Locate the cell with the specified text and output its [X, Y] center coordinate. 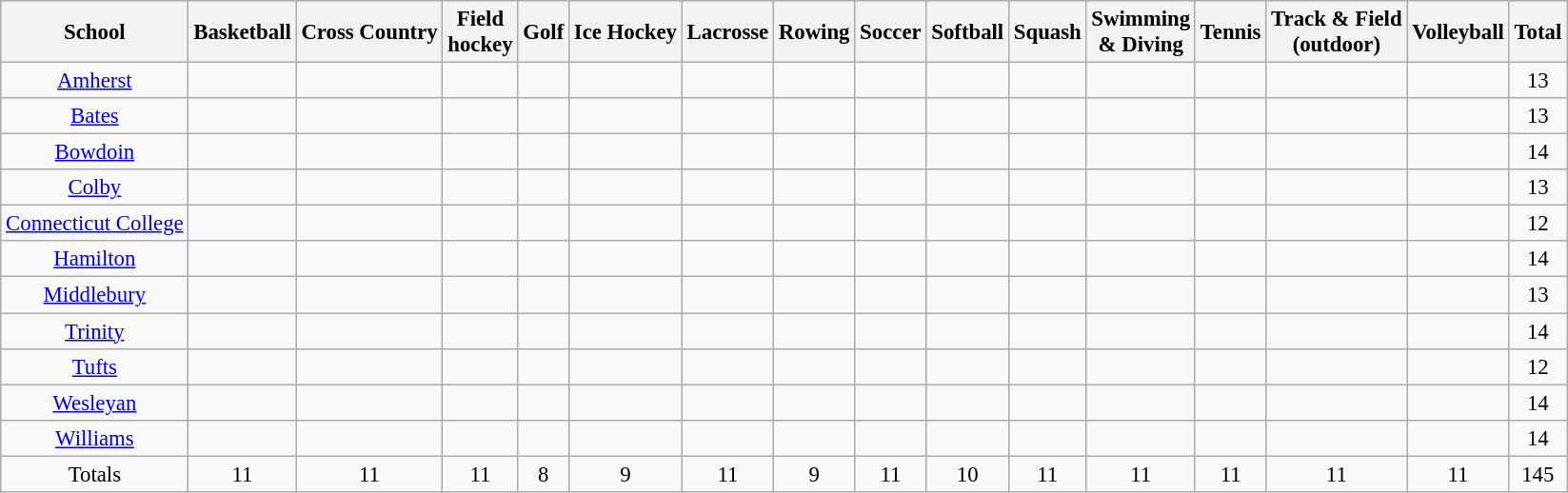
Swimming& Diving [1141, 32]
Basketball [242, 32]
Fieldhockey [480, 32]
Total [1538, 32]
Williams [95, 438]
Rowing [815, 32]
8 [544, 474]
Hamilton [95, 260]
Soccer [891, 32]
Track & Field(outdoor) [1337, 32]
Middlebury [95, 295]
Trinity [95, 331]
10 [967, 474]
Tennis [1230, 32]
School [95, 32]
Ice Hockey [626, 32]
Totals [95, 474]
Bates [95, 116]
Wesleyan [95, 403]
Lacrosse [727, 32]
145 [1538, 474]
Connecticut College [95, 224]
Tufts [95, 366]
Volleyball [1459, 32]
Colby [95, 187]
Golf [544, 32]
Squash [1047, 32]
Bowdoin [95, 152]
Amherst [95, 81]
Cross Country [369, 32]
Softball [967, 32]
